Extract the (x, y) coordinate from the center of the cell holding the provided text.  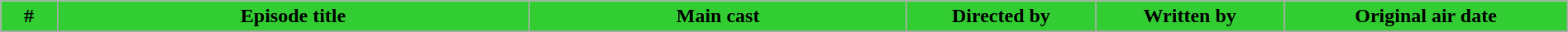
Main cast (718, 16)
Original air date (1426, 16)
Directed by (1001, 16)
Episode title (293, 16)
Written by (1190, 16)
# (29, 16)
